Pinpoint the cell where the given text exists, returning its (X, Y) midpoint coordinate. 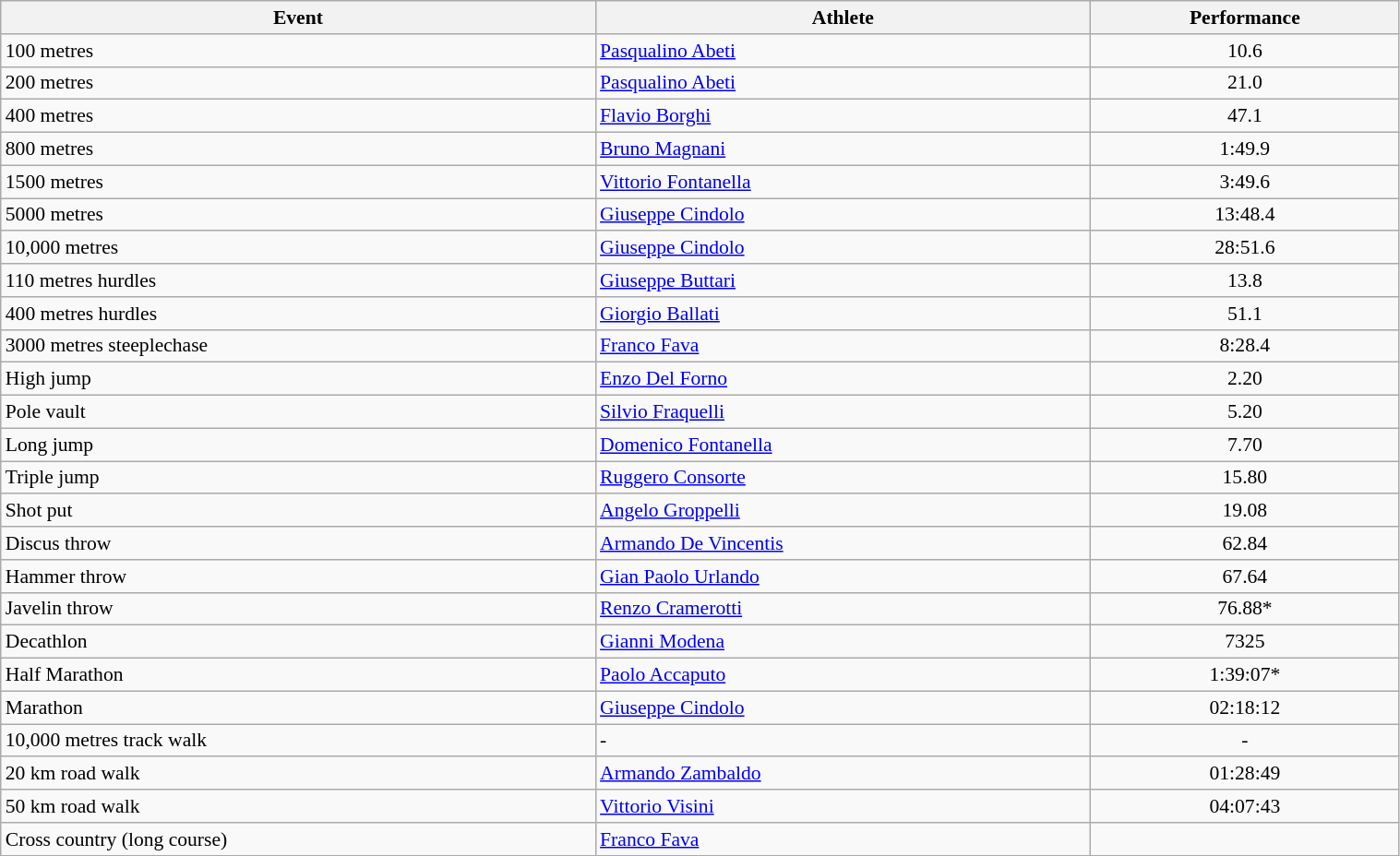
10,000 metres (298, 248)
Performance (1245, 18)
2.20 (1245, 379)
Domenico Fontanella (844, 445)
Flavio Borghi (844, 116)
High jump (298, 379)
67.64 (1245, 577)
15.80 (1245, 478)
Javelin throw (298, 609)
62.84 (1245, 543)
Shot put (298, 511)
7325 (1245, 642)
47.1 (1245, 116)
100 metres (298, 51)
3:49.6 (1245, 182)
Gianni Modena (844, 642)
5.20 (1245, 412)
400 metres (298, 116)
Angelo Groppelli (844, 511)
Armando De Vincentis (844, 543)
Cross country (long course) (298, 839)
1:49.9 (1245, 149)
Triple jump (298, 478)
21.0 (1245, 83)
Athlete (844, 18)
5000 metres (298, 215)
400 metres hurdles (298, 314)
Giuseppe Buttari (844, 280)
Discus throw (298, 543)
Pole vault (298, 412)
7.70 (1245, 445)
Half Marathon (298, 675)
8:28.4 (1245, 346)
Decathlon (298, 642)
Event (298, 18)
50 km road walk (298, 806)
3000 metres steeplechase (298, 346)
Enzo Del Forno (844, 379)
Ruggero Consorte (844, 478)
Renzo Cramerotti (844, 609)
200 metres (298, 83)
20 km road walk (298, 774)
Marathon (298, 707)
13:48.4 (1245, 215)
110 metres hurdles (298, 280)
10,000 metres track walk (298, 741)
01:28:49 (1245, 774)
19.08 (1245, 511)
28:51.6 (1245, 248)
Armando Zambaldo (844, 774)
Long jump (298, 445)
10.6 (1245, 51)
Silvio Fraquelli (844, 412)
Giorgio Ballati (844, 314)
Hammer throw (298, 577)
800 metres (298, 149)
04:07:43 (1245, 806)
Vittorio Fontanella (844, 182)
13.8 (1245, 280)
Bruno Magnani (844, 149)
02:18:12 (1245, 707)
76.88* (1245, 609)
Gian Paolo Urlando (844, 577)
1:39:07* (1245, 675)
Vittorio Visini (844, 806)
51.1 (1245, 314)
Paolo Accaputo (844, 675)
1500 metres (298, 182)
